Capture the cell that displays the provided text and extract its (X, Y) central coordinate. 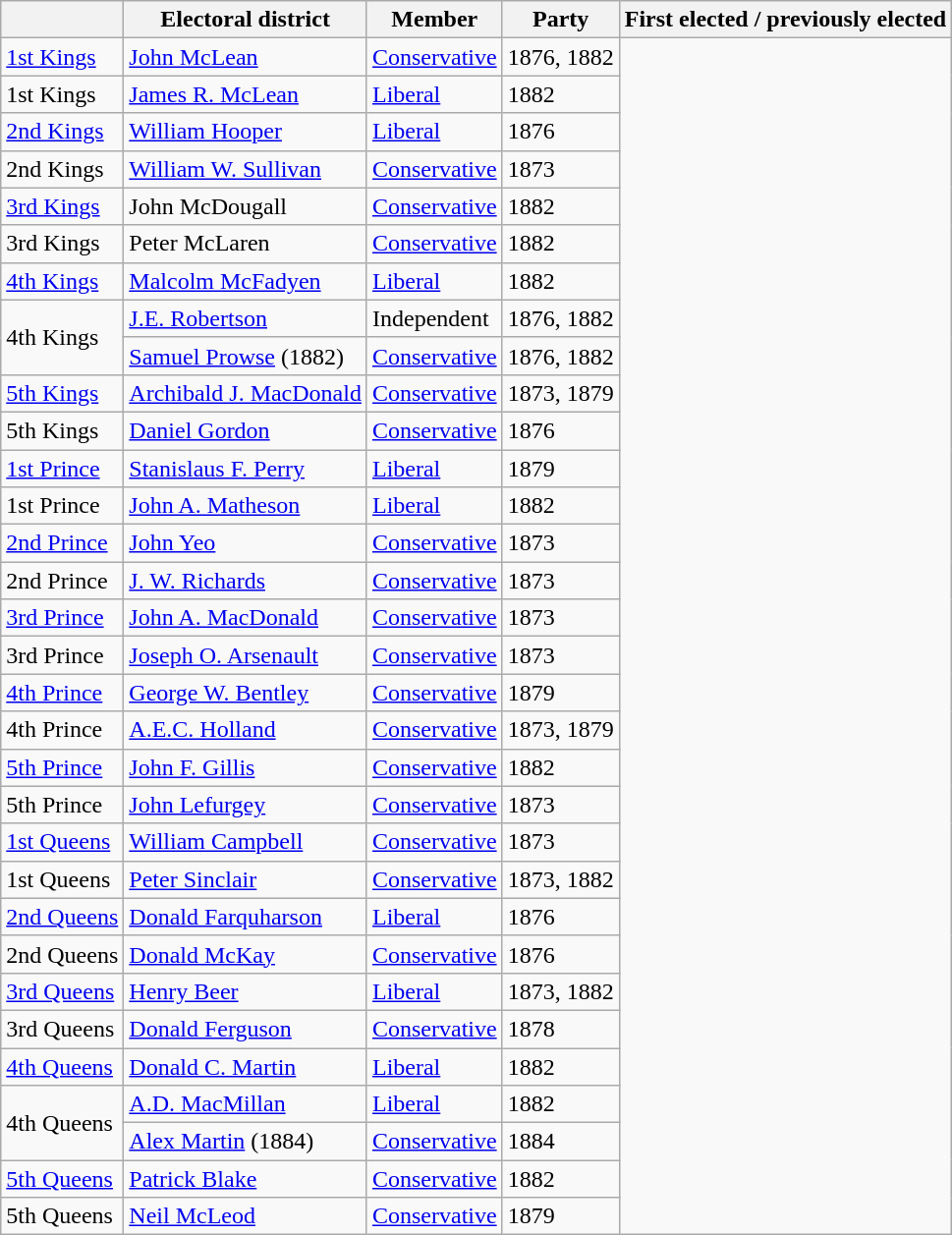
George W. Bentley (246, 693)
Donald McKay (246, 954)
Archibald J. MacDonald (246, 393)
Alex Martin (1884) (246, 1142)
John F. Gillis (246, 767)
A.D. MacMillan (246, 1104)
Member (434, 20)
Independent (434, 318)
Stanislaus F. Perry (246, 469)
John McDougall (246, 206)
Patrick Blake (246, 1179)
Peter McLaren (246, 244)
Joseph O. Arsenault (246, 655)
Daniel Gordon (246, 430)
James R. McLean (246, 94)
First elected / previously elected (786, 20)
A.E.C. Holland (246, 730)
John Lefurgey (246, 805)
Donald Farquharson (246, 917)
John Yeo (246, 543)
1878 (560, 1029)
Peter Sinclair (246, 879)
Electoral district (246, 20)
Donald Ferguson (246, 1029)
Malcolm McFadyen (246, 281)
Party (560, 20)
John McLean (246, 57)
Neil McLeod (246, 1216)
Donald C. Martin (246, 1066)
William Hooper (246, 132)
Henry Beer (246, 991)
William W. Sullivan (246, 169)
J. W. Richards (246, 581)
J.E. Robertson (246, 318)
John A. Matheson (246, 506)
Samuel Prowse (1882) (246, 356)
William Campbell (246, 842)
John A. MacDonald (246, 618)
1884 (560, 1142)
